Identify which cell holds the provided text, then report its [x, y] central coordinate. 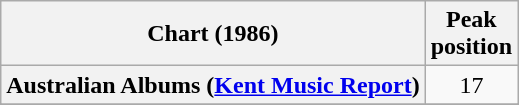
Chart (1986) [213, 34]
Australian Albums (Kent Music Report) [213, 85]
17 [471, 85]
Peakposition [471, 34]
